Find where the given text appears and provide that cell's center as [X, Y] coordinate. 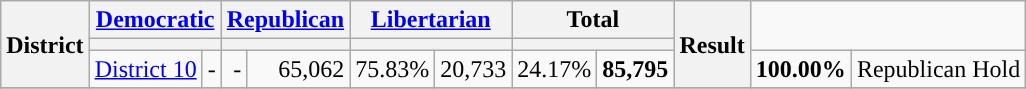
Republican Hold [938, 69]
100.00% [800, 69]
Democratic [155, 20]
District 10 [146, 69]
District [45, 44]
24.17% [554, 69]
Republican [285, 20]
85,795 [636, 69]
65,062 [298, 69]
20,733 [474, 69]
Result [712, 44]
75.83% [392, 69]
Total [593, 20]
Libertarian [431, 20]
